Return (x, y) of the center of cell containing provided text 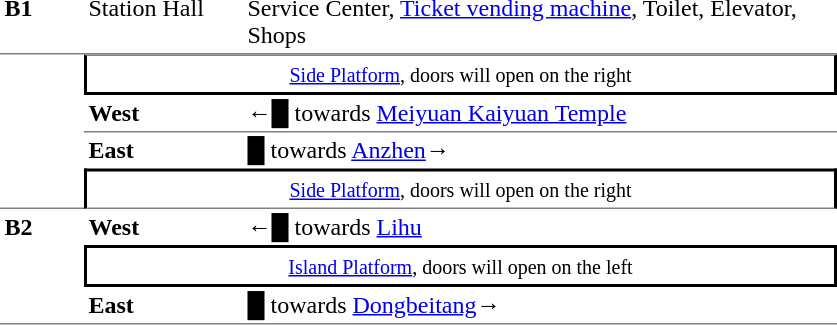
←█ towards Lihu (540, 227)
█ towards Dongbeitang→ (540, 306)
Island Platform, doors will open on the left (460, 266)
B2 (42, 267)
█ towards Anzhen→ (540, 150)
←█ towards Meiyuan Kaiyuan Temple (540, 114)
